Search for the cell housing the specified text and yield its (X, Y) center coordinate. 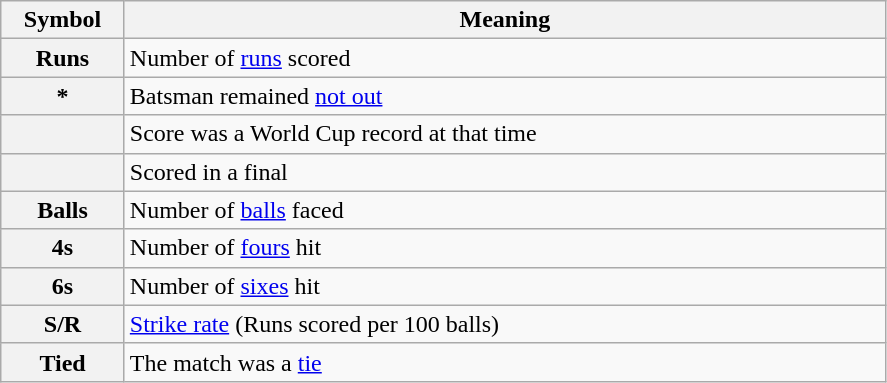
Strike rate (Runs scored per 100 balls) (504, 324)
4s (63, 248)
* (63, 96)
Symbol (63, 20)
Tied (63, 362)
Score was a World Cup record at that time (504, 134)
Number of balls faced (504, 210)
Runs (63, 58)
Number of runs scored (504, 58)
S/R (63, 324)
6s (63, 286)
The match was a tie (504, 362)
Number of sixes hit (504, 286)
Scored in a final (504, 172)
Number of fours hit (504, 248)
Batsman remained not out (504, 96)
Meaning (504, 20)
Balls (63, 210)
